Pinpoint the cell where the given text exists, returning its [x, y] midpoint coordinate. 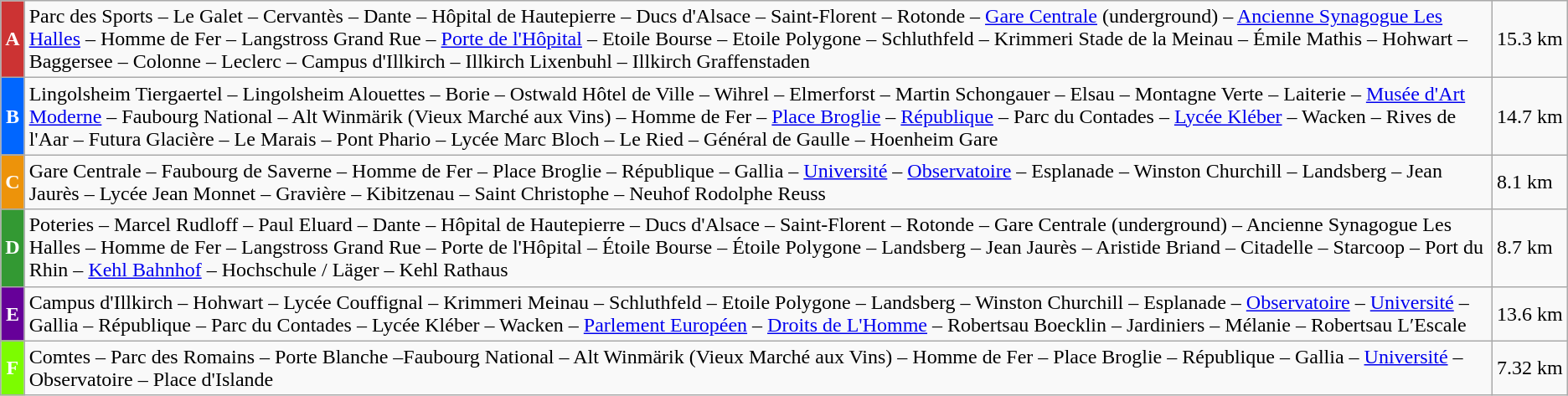
13.6 km [1530, 313]
14.7 km [1530, 116]
15.3 km [1530, 39]
E [13, 313]
B [13, 116]
8.1 km [1530, 183]
8.7 km [1530, 248]
A [13, 39]
7.32 km [1530, 368]
D [13, 248]
C [13, 183]
F [13, 368]
